Search for the cell housing the specified text and yield its (X, Y) center coordinate. 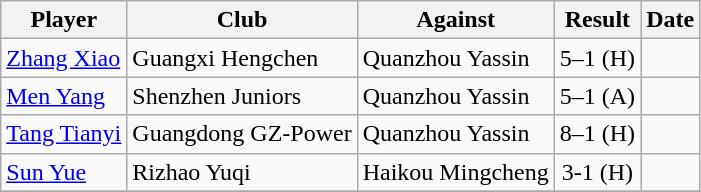
Rizhao Yuqi (242, 172)
Date (670, 20)
Sun Yue (64, 172)
Result (597, 20)
Club (242, 20)
5–1 (A) (597, 96)
Player (64, 20)
Haikou Mingcheng (456, 172)
3-1 (H) (597, 172)
5–1 (H) (597, 58)
Guangdong GZ-Power (242, 134)
Tang Tianyi (64, 134)
Guangxi Hengchen (242, 58)
8–1 (H) (597, 134)
Against (456, 20)
Zhang Xiao (64, 58)
Men Yang (64, 96)
Shenzhen Juniors (242, 96)
